Search for the cell housing the specified text and yield its [X, Y] center coordinate. 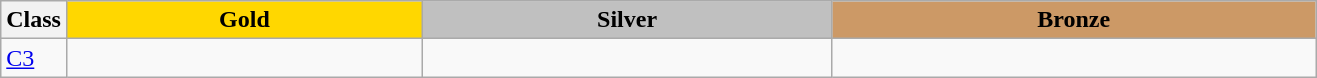
Class [34, 20]
Silver [626, 20]
Bronze [1074, 20]
C3 [34, 58]
Gold [244, 20]
